Determine the [X, Y] coordinate at the center of the cell enclosing the given text.  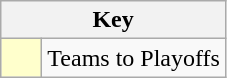
Teams to Playoffs [134, 58]
Key [114, 20]
